Return [x, y] of the center of cell containing provided text 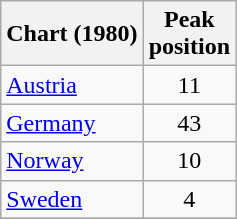
Sweden [72, 199]
11 [189, 85]
43 [189, 123]
Norway [72, 161]
4 [189, 199]
Austria [72, 85]
Peakposition [189, 34]
Germany [72, 123]
10 [189, 161]
Chart (1980) [72, 34]
